Pinpoint the cell where the given text exists, returning its [x, y] midpoint coordinate. 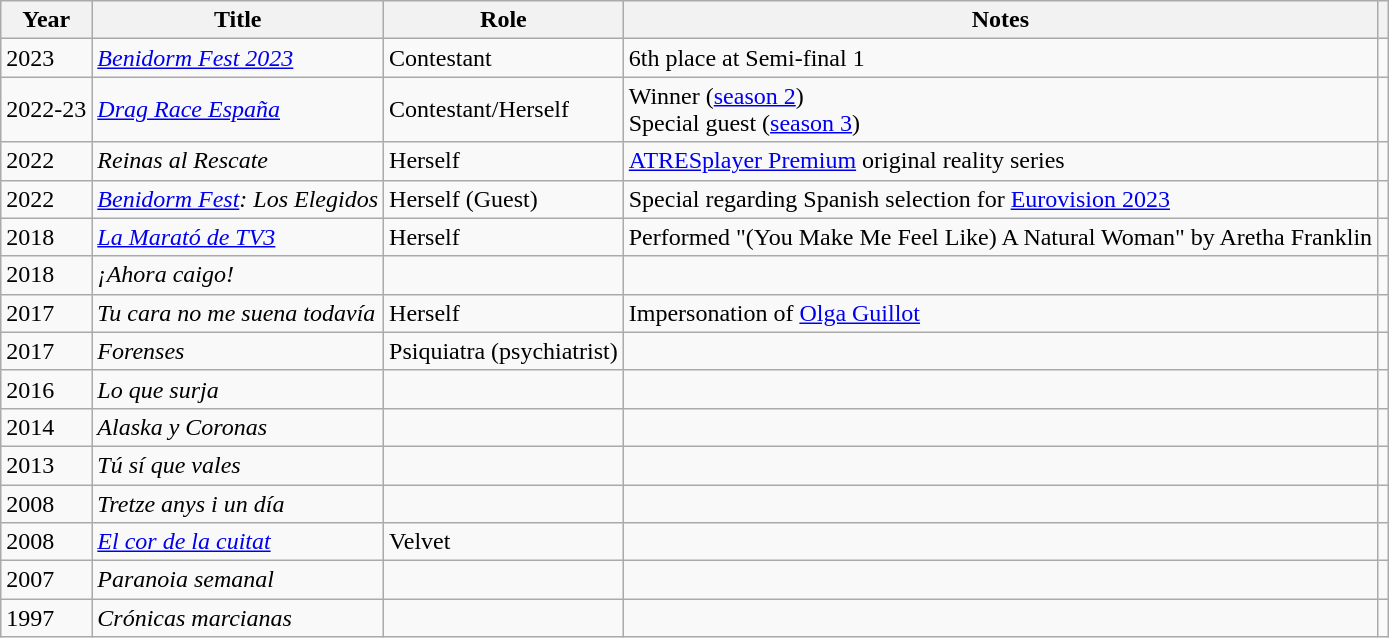
Drag Race España [238, 110]
Contestant [504, 58]
1997 [46, 618]
Lo que surja [238, 389]
Reinas al Rescate [238, 161]
Tú sí que vales [238, 465]
Herself (Guest) [504, 199]
Year [46, 20]
La Marató de TV3 [238, 237]
Tu cara no me suena todavía [238, 313]
Role [504, 20]
Performed "(You Make Me Feel Like) A Natural Woman" by Aretha Franklin [1000, 237]
Benidorm Fest 2023 [238, 58]
2023 [46, 58]
Contestant/Herself [504, 110]
Velvet [504, 542]
2022-23 [46, 110]
2014 [46, 427]
El cor de la cuitat [238, 542]
Forenses [238, 351]
Crónicas marcianas [238, 618]
2016 [46, 389]
ATRESplayer Premium original reality series [1000, 161]
¡Ahora caigo! [238, 275]
Winner (season 2) Special guest (season 3) [1000, 110]
2013 [46, 465]
6th place at Semi-final 1 [1000, 58]
Alaska y Coronas [238, 427]
Title [238, 20]
Impersonation of Olga Guillot [1000, 313]
Special regarding Spanish selection for Eurovision 2023 [1000, 199]
Benidorm Fest: Los Elegidos [238, 199]
2007 [46, 580]
Notes [1000, 20]
Psiquiatra (psychiatrist) [504, 351]
Paranoia semanal [238, 580]
Tretze anys i un día [238, 503]
